Capture the cell that displays the provided text and extract its (x, y) central coordinate. 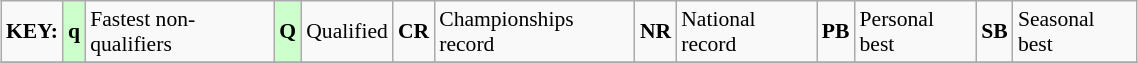
NR (656, 32)
Q (288, 32)
Personal best (916, 32)
Seasonal best (1075, 32)
Fastest non-qualifiers (180, 32)
Qualified (347, 32)
PB (836, 32)
National record (746, 32)
q (74, 32)
KEY: (32, 32)
CR (414, 32)
SB (994, 32)
Championships record (534, 32)
